Extract the [X, Y] coordinate from the center of the cell holding the provided text.  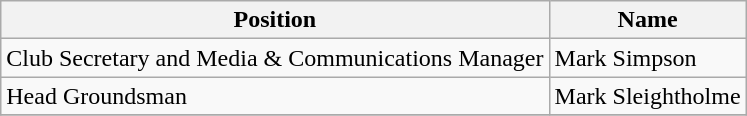
Name [648, 20]
Club Secretary and Media & Communications Manager [275, 58]
Mark Sleightholme [648, 96]
Mark Simpson [648, 58]
Head Groundsman [275, 96]
Position [275, 20]
